Search for the cell housing the specified text and yield its (x, y) center coordinate. 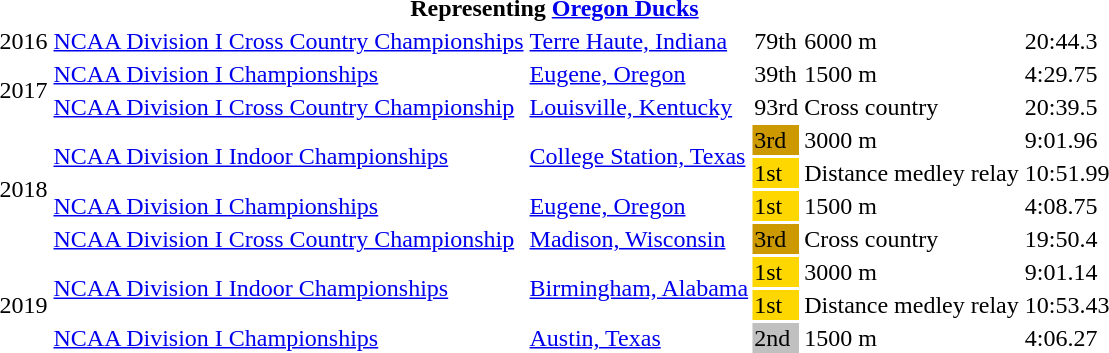
Austin, Texas (639, 338)
Terre Haute, Indiana (639, 41)
NCAA Division I Cross Country Championships (288, 41)
Birmingham, Alabama (639, 288)
College Station, Texas (639, 156)
79th (776, 41)
2nd (776, 338)
39th (776, 74)
Madison, Wisconsin (639, 239)
6000 m (912, 41)
Louisville, Kentucky (639, 107)
93rd (776, 107)
